Scan for the cell matching the given text and deliver its [x, y] coordinate at center. 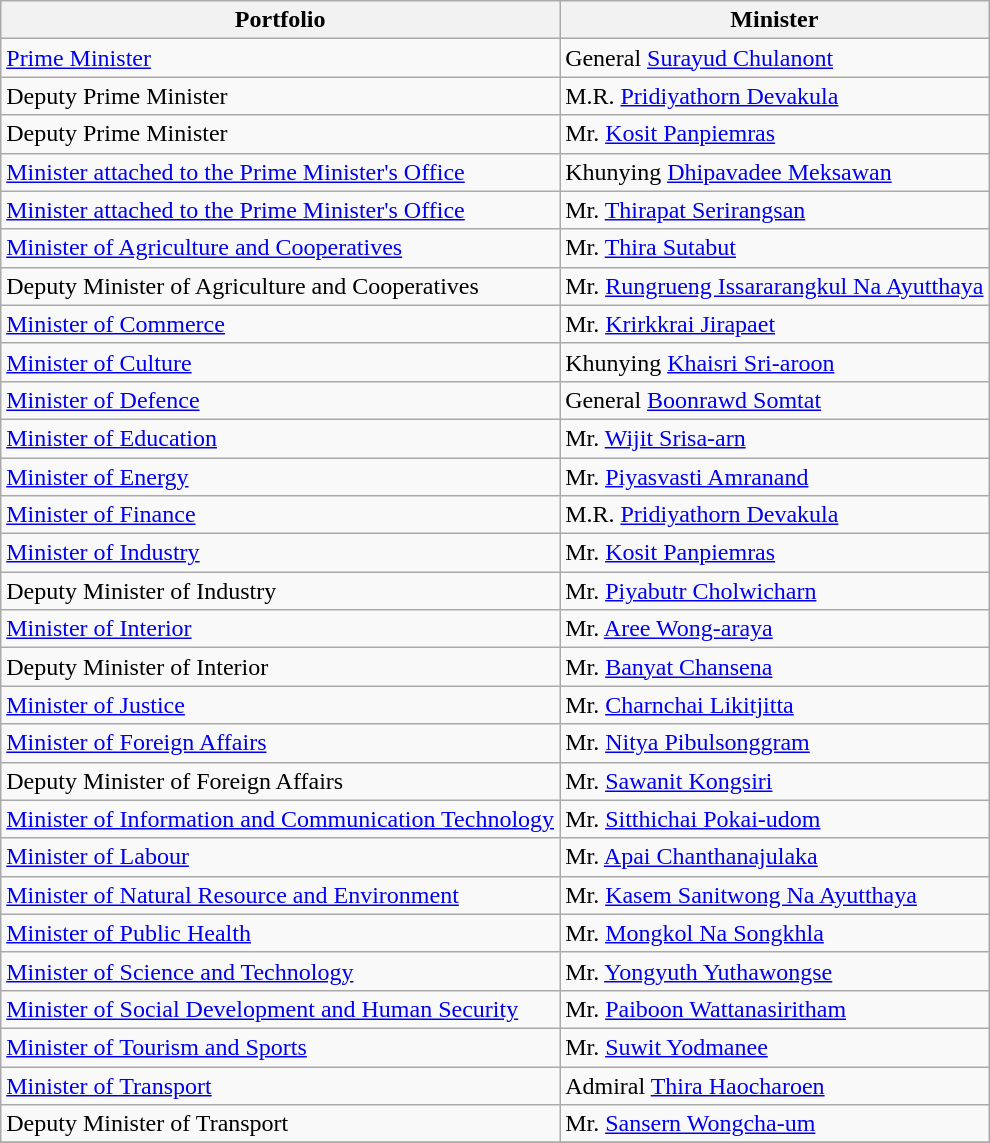
Deputy Minister of Industry [280, 591]
Minister of Interior [280, 629]
Minister of Justice [280, 705]
Mr. Suwit Yodmanee [774, 1047]
Mr. Thirapat Serirangsan [774, 210]
Mr. Charnchai Likitjitta [774, 705]
Minister of Culture [280, 362]
Prime Minister [280, 58]
Mr. Aree Wong-araya [774, 629]
Minister of Education [280, 438]
Mr. Kasem Sanitwong Na Ayutthaya [774, 895]
Khunying Dhipavadee Meksawan [774, 172]
Minister of Public Health [280, 933]
Mr. Sawanit Kongsiri [774, 781]
Minister of Tourism and Sports [280, 1047]
Minister of Social Development and Human Security [280, 1009]
Mr. Piyabutr Cholwicharn [774, 591]
Minister of Information and Communication Technology [280, 819]
Deputy Minister of Interior [280, 667]
Minister [774, 20]
Minister of Natural Resource and Environment [280, 895]
General Boonrawd Somtat [774, 400]
Admiral Thira Haocharoen [774, 1085]
Mr. Rungrueng Issararangkul Na Ayutthaya [774, 286]
Mr. Paiboon Wattanasiritham [774, 1009]
Deputy Minister of Transport [280, 1124]
Mr. Apai Chanthanajulaka [774, 857]
Minister of Transport [280, 1085]
Mr. Piyasvasti Amranand [774, 477]
Minister of Finance [280, 515]
Mr. Nitya Pibulsonggram [774, 743]
Mr. Sitthichai Pokai-udom [774, 819]
Mr. Wijit Srisa-arn [774, 438]
Deputy Minister of Agriculture and Cooperatives [280, 286]
General Surayud Chulanont [774, 58]
Minister of Commerce [280, 324]
Minister of Energy [280, 477]
Mr. Banyat Chansena [774, 667]
Khunying Khaisri Sri-aroon [774, 362]
Minister of Foreign Affairs [280, 743]
Minister of Agriculture and Cooperatives [280, 248]
Minister of Science and Technology [280, 971]
Mr. Yongyuth Yuthawongse [774, 971]
Deputy Minister of Foreign Affairs [280, 781]
Portfolio [280, 20]
Mr. Thira Sutabut [774, 248]
Mr. Mongkol Na Songkhla [774, 933]
Mr. Sansern Wongcha-um [774, 1124]
Minister of Labour [280, 857]
Minister of Defence [280, 400]
Minister of Industry [280, 553]
Mr. Krirkkrai Jirapaet [774, 324]
